Extract the [x, y] coordinate from the center of the cell holding the provided text.  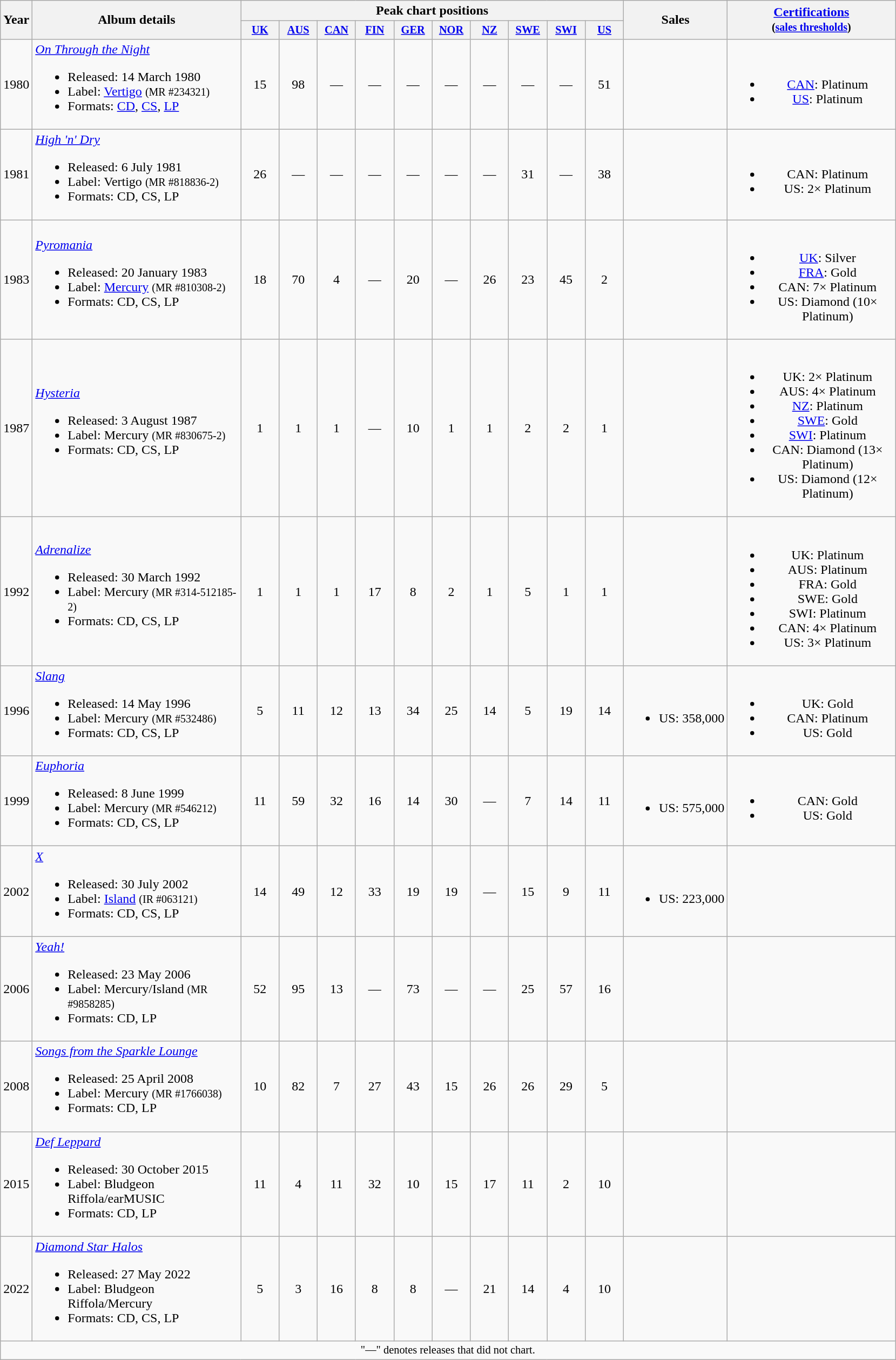
NZ [489, 30]
HysteriaReleased: 3 August 1987Label: Mercury (MR #830675-2)Formats: CD, CS, LP [137, 428]
21 [489, 1289]
US: 575,000 [675, 801]
1996 [16, 711]
51 [605, 84]
On Through the NightReleased: 14 March 1980Label: Vertigo (MR #234321)Formats: CD, CS, LP [137, 84]
Album details [137, 20]
Sales [675, 20]
33 [375, 892]
AdrenalizeReleased: 30 March 1992Label: Mercury (MR #314-512185-2)Formats: CD, CS, LP [137, 591]
Year [16, 20]
57 [566, 989]
34 [413, 711]
UK: 2× PlatinumAUS: 4× PlatinumNZ: PlatinumSWE: GoldSWI: PlatinumCAN: Diamond (13× Platinum)US: Diamond (12× Platinum) [811, 428]
US [605, 30]
38 [605, 175]
1999 [16, 801]
9 [566, 892]
CAN: PlatinumUS: Platinum [811, 84]
UK: SilverFRA: GoldCAN: 7× PlatinumUS: Diamond (10× Platinum) [811, 280]
1992 [16, 591]
2015 [16, 1184]
"—" denotes releases that did not chart. [448, 1350]
CAN: PlatinumUS: 2× Platinum [811, 175]
43 [413, 1086]
2008 [16, 1086]
2006 [16, 989]
GER [413, 30]
59 [298, 801]
AUS [298, 30]
UK [260, 30]
30 [452, 801]
95 [298, 989]
23 [528, 280]
SWI [566, 30]
CAN: GoldUS: Gold [811, 801]
1981 [16, 175]
3 [298, 1289]
PyromaniaReleased: 20 January 1983Label: Mercury (MR #810308-2)Formats: CD, CS, LP [137, 280]
EuphoriaReleased: 8 June 1999Label: Mercury (MR #546212)Formats: CD, CS, LP [137, 801]
FIN [375, 30]
UK: PlatinumAUS: PlatinumFRA: GoldSWE: GoldSWI: PlatinumCAN: 4× PlatinumUS: 3× Platinum [811, 591]
Def LeppardReleased: 30 October 2015Label: Bludgeon Riffola/earMUSICFormats: CD, LP [137, 1184]
31 [528, 175]
Yeah!Released: 23 May 2006Label: Mercury/Island (MR #9858285)Formats: CD, LP [137, 989]
UK: GoldCAN: PlatinumUS: Gold [811, 711]
2002 [16, 892]
20 [413, 280]
73 [413, 989]
1980 [16, 84]
70 [298, 280]
Songs from the Sparkle LoungeReleased: 25 April 2008Label: Mercury (MR #1766038)Formats: CD, LP [137, 1086]
98 [298, 84]
SlangReleased: 14 May 1996Label: Mercury (MR #532486)Formats: CD, CS, LP [137, 711]
29 [566, 1086]
Diamond Star HalosReleased: 27 May 2022Label: Bludgeon Riffola/MercuryFormats: CD, CS, LP [137, 1289]
27 [375, 1086]
1983 [16, 280]
1987 [16, 428]
Certifications(sales thresholds) [811, 20]
45 [566, 280]
18 [260, 280]
High 'n' DryReleased: 6 July 1981Label: Vertigo (MR #818836-2)Formats: CD, CS, LP [137, 175]
US: 358,000 [675, 711]
CAN [337, 30]
82 [298, 1086]
US: 223,000 [675, 892]
Peak chart positions [432, 11]
49 [298, 892]
NOR [452, 30]
XReleased: 30 July 2002Label: Island (IR #063121)Formats: CD, CS, LP [137, 892]
2022 [16, 1289]
52 [260, 989]
SWE [528, 30]
